Find where the given text appears and provide that cell's center as [X, Y] coordinate. 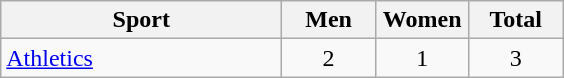
Men [329, 20]
Total [516, 20]
Women [422, 20]
2 [329, 58]
3 [516, 58]
Sport [142, 20]
Athletics [142, 58]
1 [422, 58]
